Determine the [x, y] coordinate at the center of the cell enclosing the given text.  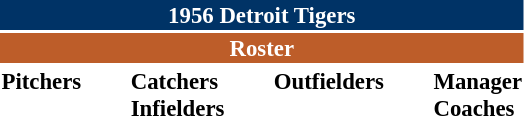
1956 Detroit Tigers [262, 15]
Roster [262, 48]
